Return the (X, Y) coordinate for the center point of the cell that contains the specified text.  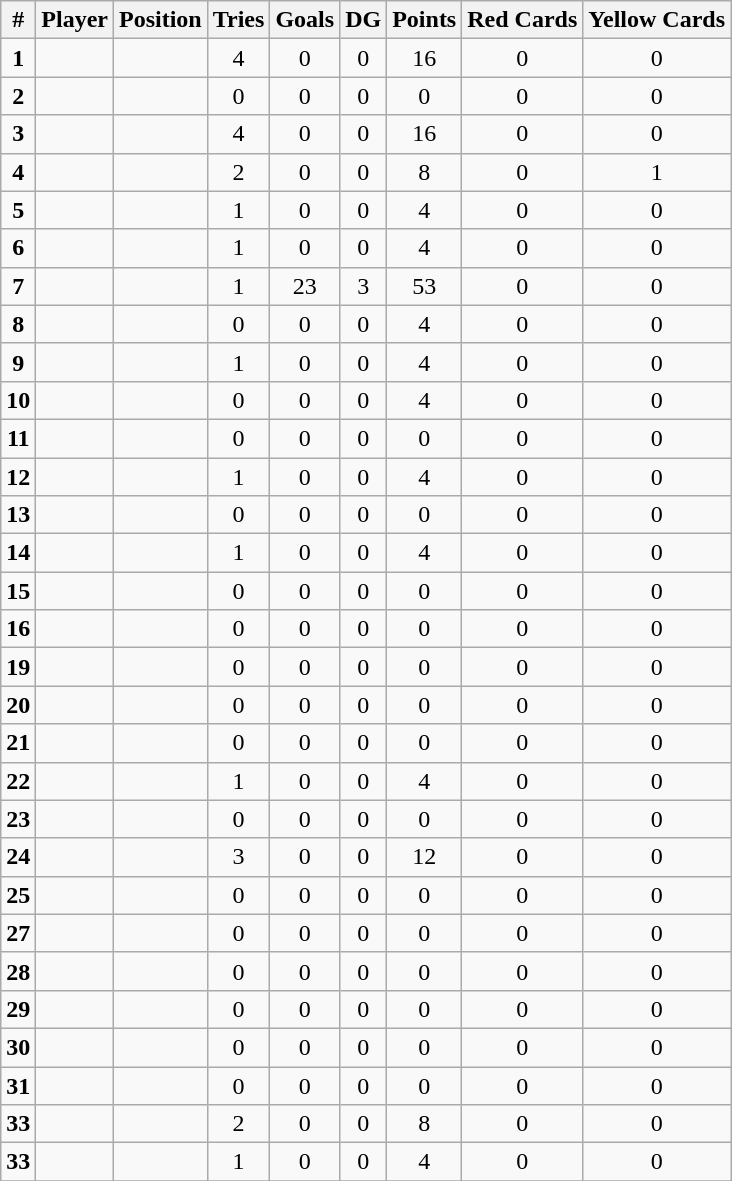
DG (364, 20)
24 (18, 857)
19 (18, 667)
20 (18, 705)
Points (424, 20)
6 (18, 248)
30 (18, 1047)
# (18, 20)
Position (161, 20)
7 (18, 286)
27 (18, 933)
11 (18, 438)
29 (18, 1009)
Tries (238, 20)
Player (75, 20)
Yellow Cards (657, 20)
21 (18, 743)
9 (18, 362)
28 (18, 971)
25 (18, 895)
10 (18, 400)
5 (18, 210)
13 (18, 515)
Goals (305, 20)
14 (18, 553)
Red Cards (522, 20)
31 (18, 1085)
15 (18, 591)
22 (18, 781)
53 (424, 286)
